For the text-containing cell, return its midpoint in (X, Y) coordinate format. 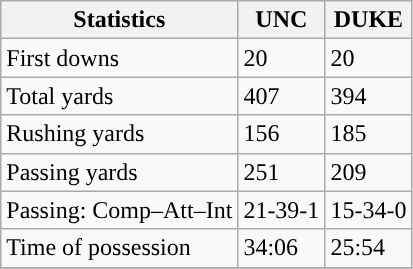
394 (368, 96)
15-34-0 (368, 210)
Passing: Comp–Att–Int (120, 210)
25:54 (368, 248)
185 (368, 134)
209 (368, 172)
Time of possession (120, 248)
UNC (282, 20)
DUKE (368, 20)
407 (282, 96)
Rushing yards (120, 134)
Statistics (120, 20)
251 (282, 172)
Total yards (120, 96)
Passing yards (120, 172)
156 (282, 134)
First downs (120, 58)
21-39-1 (282, 210)
34:06 (282, 248)
